Identify which cell holds the provided text, then report its (X, Y) central coordinate. 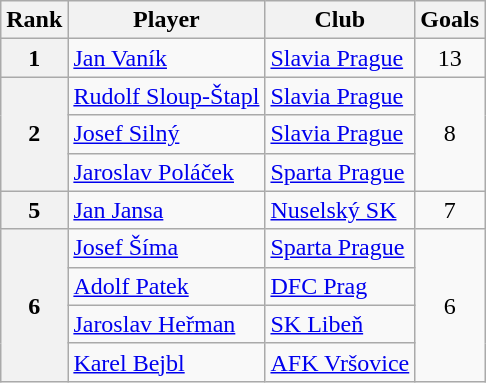
Jan Jansa (166, 210)
Club (340, 20)
Goals (450, 20)
DFC Prag (340, 286)
Jaroslav Heřman (166, 324)
Josef Silný (166, 134)
7 (450, 210)
Adolf Patek (166, 286)
5 (34, 210)
8 (450, 134)
1 (34, 58)
Karel Bejbl (166, 362)
Rank (34, 20)
Player (166, 20)
Jan Vaník (166, 58)
Jaroslav Poláček (166, 172)
Nuselský SK (340, 210)
Rudolf Sloup-Štapl (166, 96)
Josef Šíma (166, 248)
2 (34, 134)
AFK Vršovice (340, 362)
SK Libeň (340, 324)
13 (450, 58)
